For the text-containing cell, return its midpoint in (x, y) coordinate format. 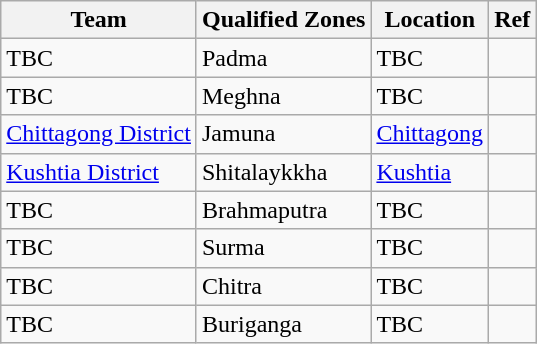
Chitra (283, 286)
Kushtia District (99, 172)
Shitalaykkha (283, 172)
Qualified Zones (283, 20)
Meghna (283, 96)
Team (99, 20)
Ref (512, 20)
Chittagong (430, 134)
Padma (283, 58)
Kushtia (430, 172)
Brahmaputra (283, 210)
Location (430, 20)
Buriganga (283, 324)
Jamuna (283, 134)
Chittagong District (99, 134)
Surma (283, 248)
